From the cell containing the given text, extract its center point as (X, Y) coordinate. 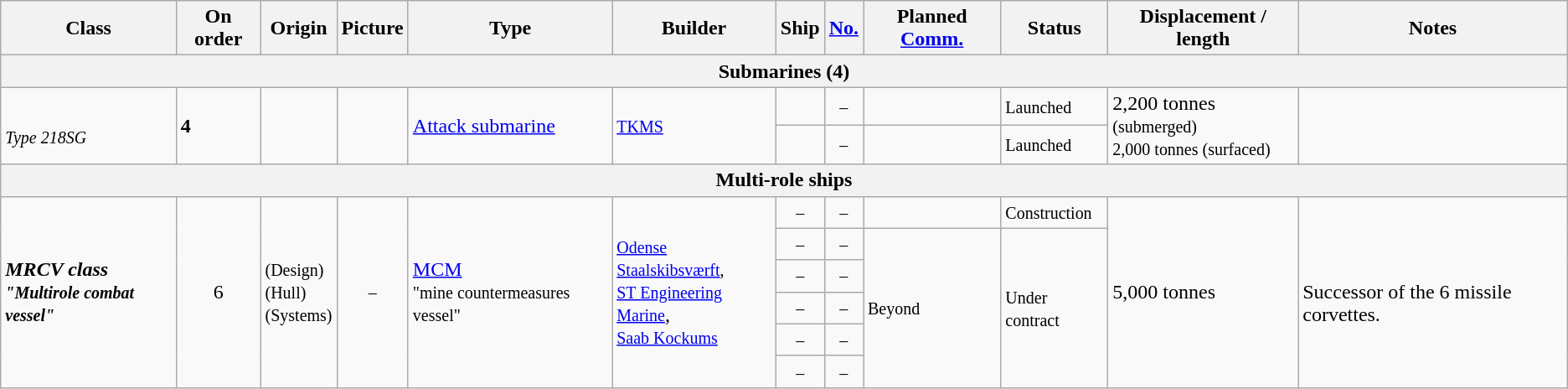
Class (89, 29)
Notes (1433, 29)
Under contract (1055, 308)
4 (218, 126)
Status (1055, 29)
MCM"mine countermeasures vessel" (509, 292)
Successor of the 6 missile corvettes. (1433, 292)
Type 218SG (89, 126)
(Design) (Hull) (Systems) (298, 292)
Planned Comm. (931, 29)
Builder (694, 29)
Submarines (4) (784, 71)
Attack submarine (509, 126)
5,000 tonnes (1203, 292)
6 (218, 292)
TKMS (694, 126)
Picture (372, 29)
Odense Staalskibsværft,ST Engineering Marine,Saab Kockums (694, 292)
Beyond (931, 308)
Type (509, 29)
Multi-role ships (784, 180)
No. (843, 29)
Construction (1055, 212)
On order (218, 29)
Displacement / length (1203, 29)
MRCV class"Multirole combat vessel" (89, 292)
Origin (298, 29)
Ship (800, 29)
2,200 tonnes (submerged)2,000 tonnes (surfaced) (1203, 126)
